Detect which cell encompasses the target text, then output its (X, Y) center coordinate. 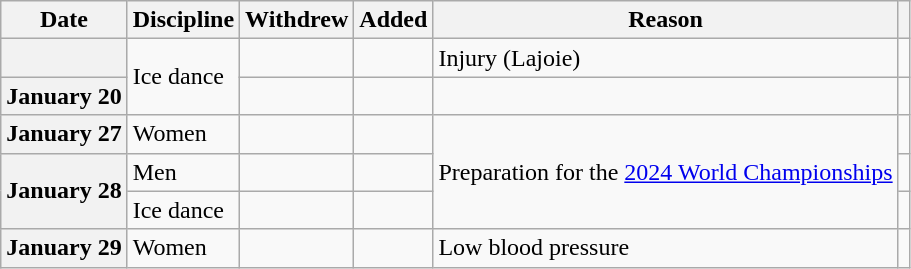
Preparation for the 2024 World Championships (666, 172)
Withdrew (297, 20)
January 27 (64, 134)
Men (183, 172)
January 28 (64, 191)
Injury (Lajoie) (666, 58)
Reason (666, 20)
Discipline (183, 20)
January 29 (64, 248)
Low blood pressure (666, 248)
January 20 (64, 96)
Date (64, 20)
Added (394, 20)
